Return the [X, Y] coordinate for the center point of the cell that contains the specified text.  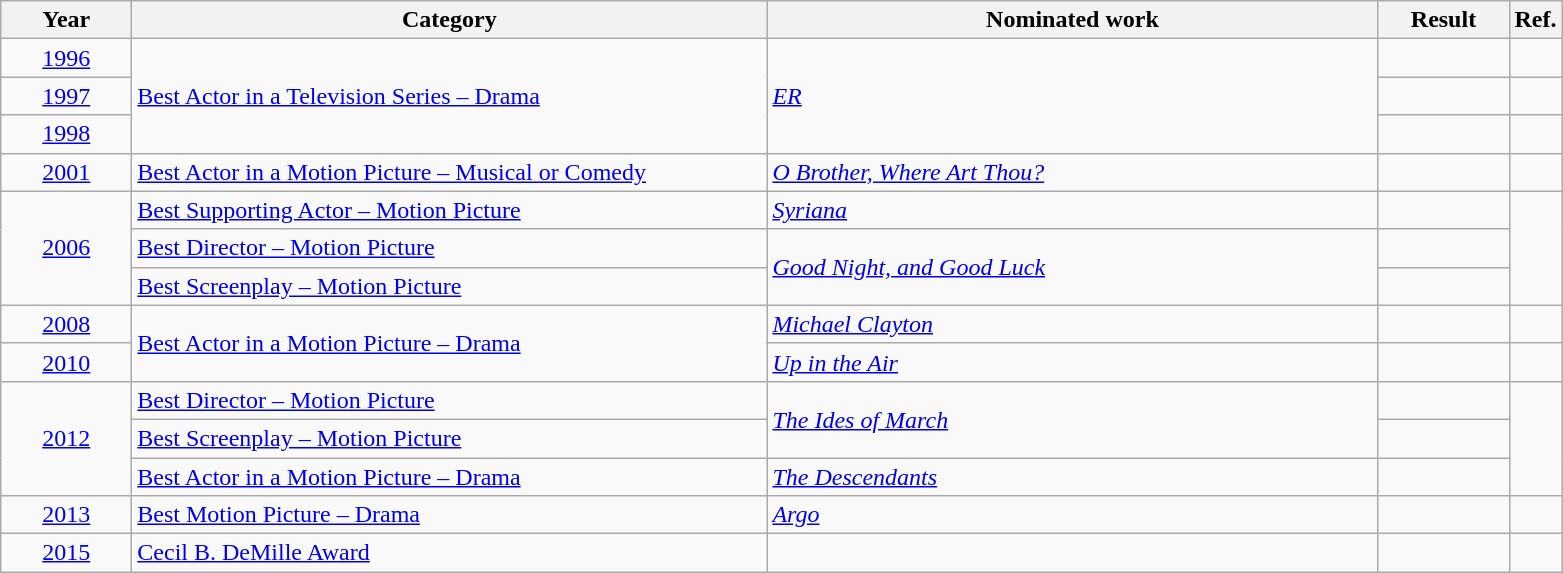
2015 [66, 553]
Syriana [1072, 210]
Result [1444, 20]
Best Supporting Actor – Motion Picture [450, 210]
1998 [66, 134]
O Brother, Where Art Thou? [1072, 172]
2006 [66, 248]
2012 [66, 438]
2013 [66, 515]
Ref. [1536, 20]
2001 [66, 172]
Good Night, and Good Luck [1072, 267]
Category [450, 20]
Year [66, 20]
2010 [66, 362]
Cecil B. DeMille Award [450, 553]
Argo [1072, 515]
The Descendants [1072, 477]
Nominated work [1072, 20]
The Ides of March [1072, 419]
Best Motion Picture – Drama [450, 515]
1997 [66, 96]
1996 [66, 58]
2008 [66, 324]
Best Actor in a Television Series – Drama [450, 96]
Best Actor in a Motion Picture – Musical or Comedy [450, 172]
ER [1072, 96]
Michael Clayton [1072, 324]
Up in the Air [1072, 362]
